Extract the [x, y] coordinate from the center of the cell holding the provided text.  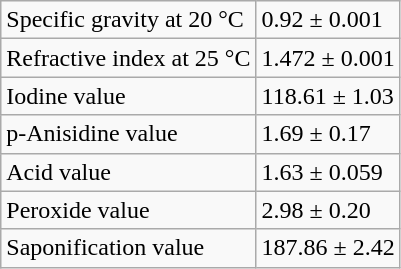
187.86 ± 2.42 [328, 248]
Specific gravity at 20 °C [128, 20]
Saponification value [128, 248]
Peroxide value [128, 210]
Iodine value [128, 96]
Acid value [128, 172]
118.61 ± 1.03 [328, 96]
2.98 ± 0.20 [328, 210]
Refractive index at 25 °C [128, 58]
1.63 ± 0.059 [328, 172]
0.92 ± 0.001 [328, 20]
1.69 ± 0.17 [328, 134]
1.472 ± 0.001 [328, 58]
p-Anisidine value [128, 134]
